Provide the (x, y) coordinate of the cell's center where the given text is located.  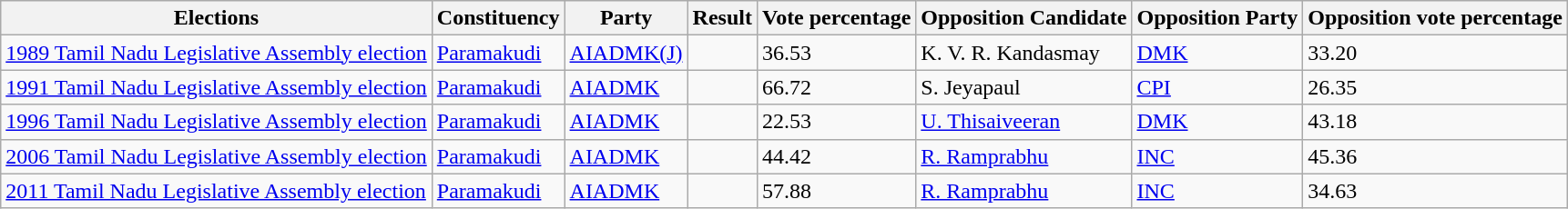
36.53 (836, 53)
S. Jeyapaul (1023, 87)
1989 Tamil Nadu Legislative Assembly election (217, 53)
43.18 (1435, 122)
1991 Tamil Nadu Legislative Assembly election (217, 87)
Opposition Candidate (1023, 18)
57.88 (836, 191)
Party (626, 18)
Elections (217, 18)
Constituency (498, 18)
Result (722, 18)
33.20 (1435, 53)
34.63 (1435, 191)
44.42 (836, 156)
Opposition vote percentage (1435, 18)
Opposition Party (1217, 18)
26.35 (1435, 87)
K. V. R. Kandasmay (1023, 53)
2006 Tamil Nadu Legislative Assembly election (217, 156)
Vote percentage (836, 18)
AIADMK(J) (626, 53)
2011 Tamil Nadu Legislative Assembly election (217, 191)
U. Thisaiveeran (1023, 122)
1996 Tamil Nadu Legislative Assembly election (217, 122)
45.36 (1435, 156)
22.53 (836, 122)
CPI (1217, 87)
66.72 (836, 87)
